Pinpoint the cell where the given text exists, returning its (X, Y) midpoint coordinate. 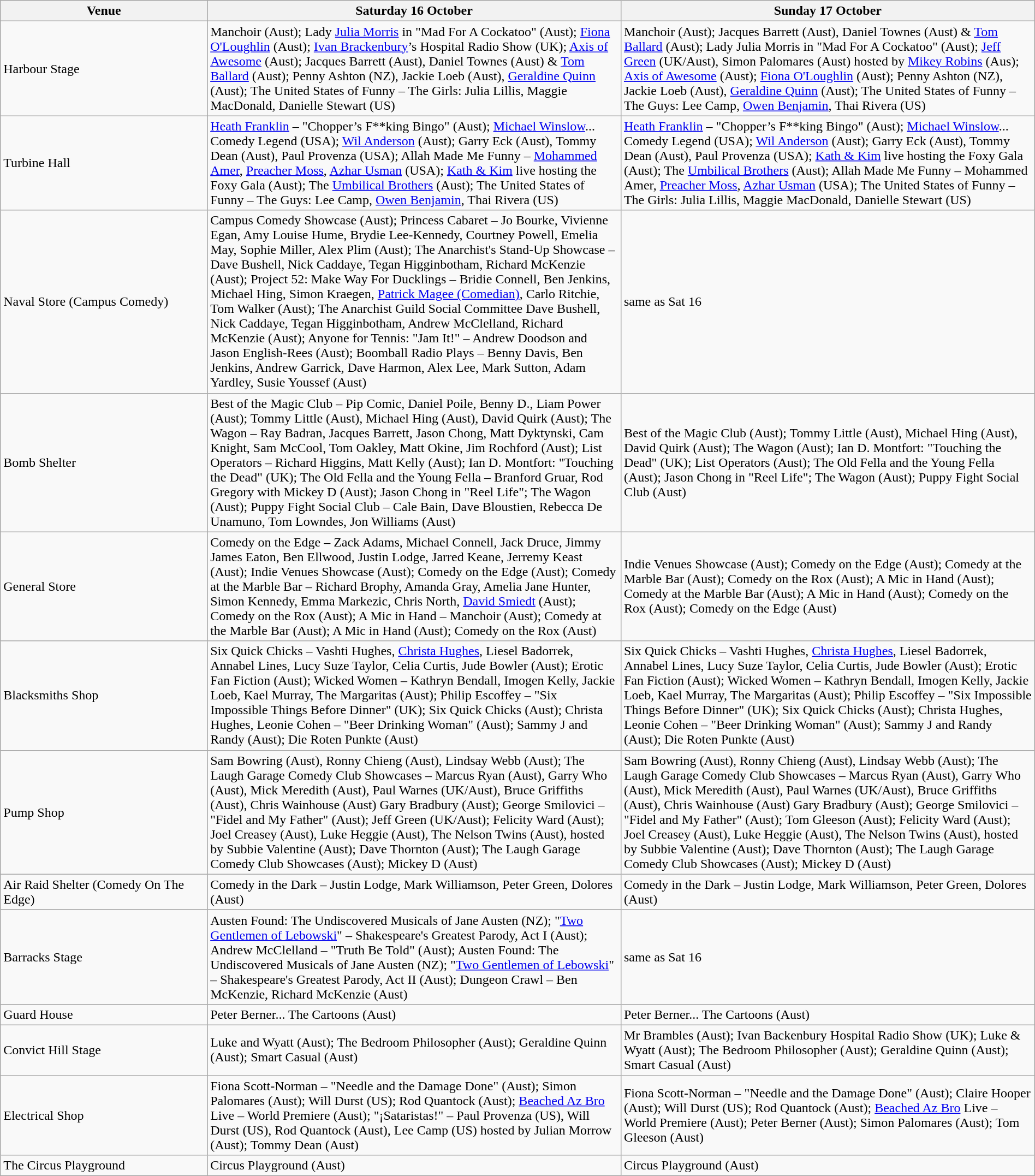
Luke and Wyatt (Aust); The Bedroom Philosopher (Aust); Geraldine Quinn (Aust); Smart Casual (Aust) (414, 1050)
Barracks Stage (104, 957)
General Store (104, 586)
Sunday 17 October (828, 11)
Guard House (104, 1014)
Convict Hill Stage (104, 1050)
Pump Shop (104, 812)
Bomb Shelter (104, 462)
Venue (104, 11)
Blacksmiths Shop (104, 696)
Electrical Shop (104, 1115)
Turbine Hall (104, 163)
Naval Store (Campus Comedy) (104, 301)
Harbour Stage (104, 69)
Air Raid Shelter (Comedy On The Edge) (104, 892)
The Circus Playground (104, 1166)
Saturday 16 October (414, 11)
